Extract the [X, Y] coordinate from the center of the cell holding the provided text.  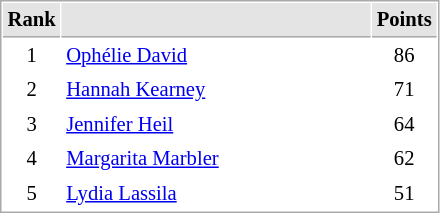
51 [404, 194]
Ophélie David [216, 56]
71 [404, 90]
3 [32, 124]
Points [404, 20]
62 [404, 158]
2 [32, 90]
86 [404, 56]
5 [32, 194]
Hannah Kearney [216, 90]
1 [32, 56]
Jennifer Heil [216, 124]
Margarita Marbler [216, 158]
Lydia Lassila [216, 194]
64 [404, 124]
Rank [32, 20]
4 [32, 158]
